Return (x, y) of the center of cell containing provided text 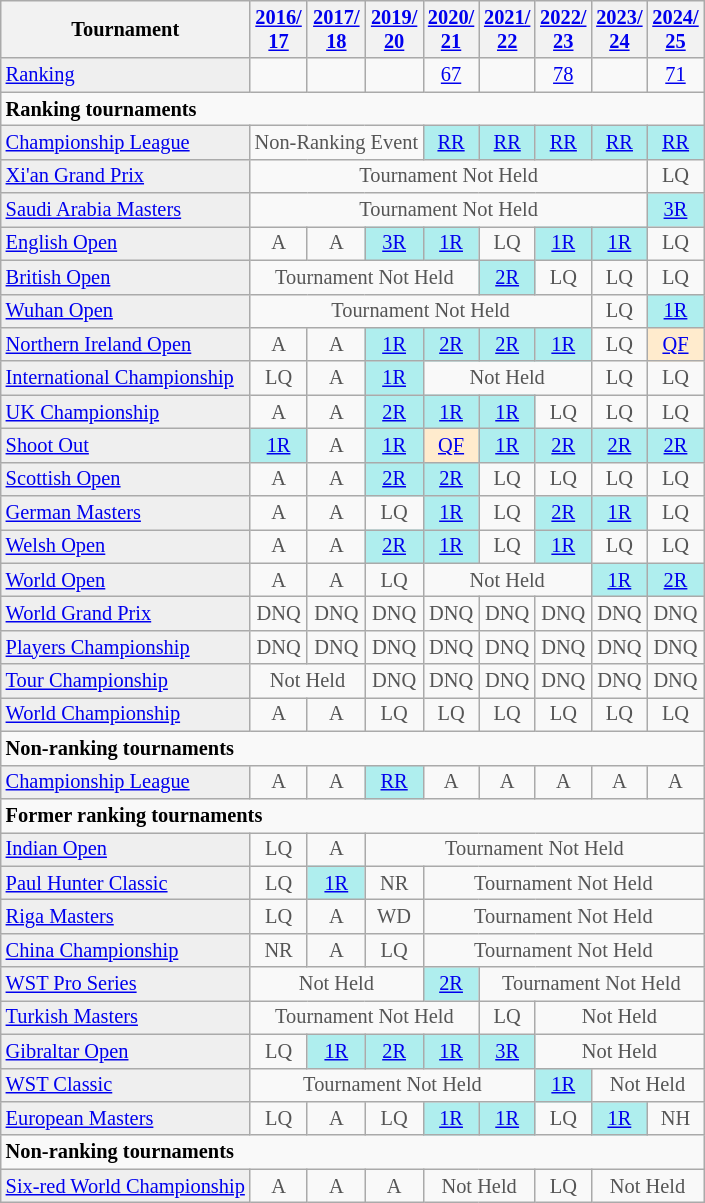
Gibraltar Open (126, 1051)
World Open (126, 580)
2020/21 (451, 29)
UK Championship (126, 412)
Scottish Open (126, 479)
Six-red World Championship (126, 1186)
Ranking (126, 75)
Ranking tournaments (352, 109)
2021/22 (507, 29)
British Open (126, 277)
2024/25 (675, 29)
WST Classic (126, 1085)
Wuhan Open (126, 311)
World Grand Prix (126, 613)
Turkish Masters (126, 1017)
German Masters (126, 513)
Paul Hunter Classic (126, 883)
2017/18 (336, 29)
International Championship (126, 378)
Players Championship (126, 647)
71 (675, 75)
Non-Ranking Event (336, 142)
2019/20 (394, 29)
China Championship (126, 950)
Tour Championship (126, 681)
Tournament (126, 29)
Saudi Arabia Masters (126, 210)
Indian Open (126, 849)
2016/17 (279, 29)
67 (451, 75)
Shoot Out (126, 445)
English Open (126, 243)
Former ranking tournaments (352, 815)
2023/24 (619, 29)
WST Pro Series (126, 984)
European Masters (126, 1118)
Xi'an Grand Prix (126, 176)
Riga Masters (126, 916)
World Championship (126, 714)
Northern Ireland Open (126, 344)
2022/23 (563, 29)
NH (675, 1118)
78 (563, 75)
WD (394, 916)
Welsh Open (126, 546)
